For the text-containing cell, return its midpoint in [x, y] coordinate format. 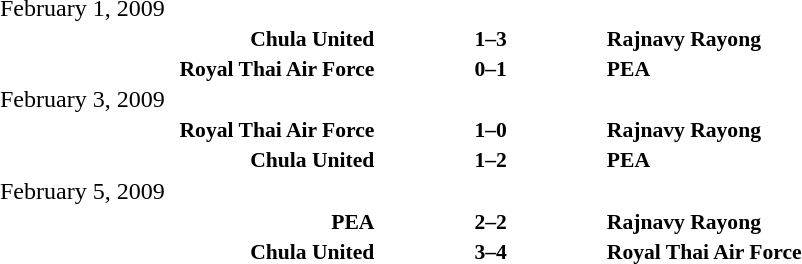
1–2 [490, 160]
2–2 [490, 222]
0–1 [490, 68]
1–0 [490, 130]
1–3 [490, 38]
